Extract the [X, Y] coordinate from the center of the cell holding the provided text.  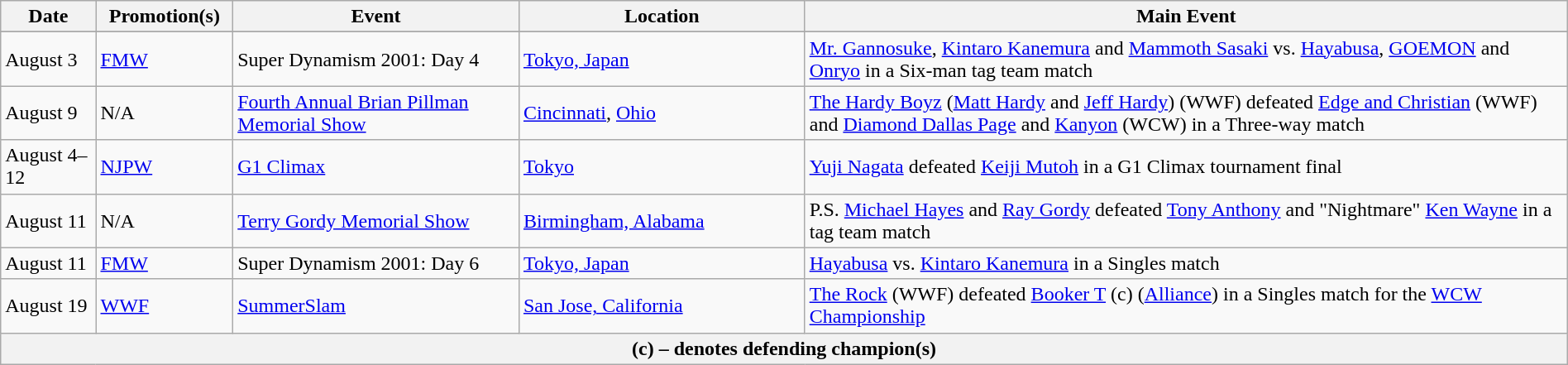
Yuji Nagata defeated Keiji Mutoh in a G1 Climax tournament final [1186, 167]
NJPW [165, 167]
(c) – denotes defending champion(s) [784, 348]
San Jose, California [662, 306]
The Hardy Boyz (Matt Hardy and Jeff Hardy) (WWF) defeated Edge and Christian (WWF) and Diamond Dallas Page and Kanyon (WCW) in a Three-way match [1186, 113]
Tokyo [662, 167]
SummerSlam [376, 306]
Mr. Gannosuke, Kintaro Kanemura and Mammoth Sasaki vs. Hayabusa, GOEMON and Onryo in a Six-man tag team match [1186, 60]
Super Dynamism 2001: Day 4 [376, 60]
Event [376, 17]
Main Event [1186, 17]
Promotion(s) [165, 17]
Fourth Annual Brian Pillman Memorial Show [376, 113]
August 19 [48, 306]
Birmingham, Alabama [662, 220]
Location [662, 17]
P.S. Michael Hayes and Ray Gordy defeated Tony Anthony and "Nightmare" Ken Wayne in a tag team match [1186, 220]
Date [48, 17]
Cincinnati, Ohio [662, 113]
The Rock (WWF) defeated Booker T (c) (Alliance) in a Singles match for the WCW Championship [1186, 306]
G1 Climax [376, 167]
WWF [165, 306]
Super Dynamism 2001: Day 6 [376, 263]
August 4–12 [48, 167]
August 3 [48, 60]
Hayabusa vs. Kintaro Kanemura in a Singles match [1186, 263]
Terry Gordy Memorial Show [376, 220]
August 9 [48, 113]
